Scan for the cell matching the given text and deliver its (x, y) coordinate at center. 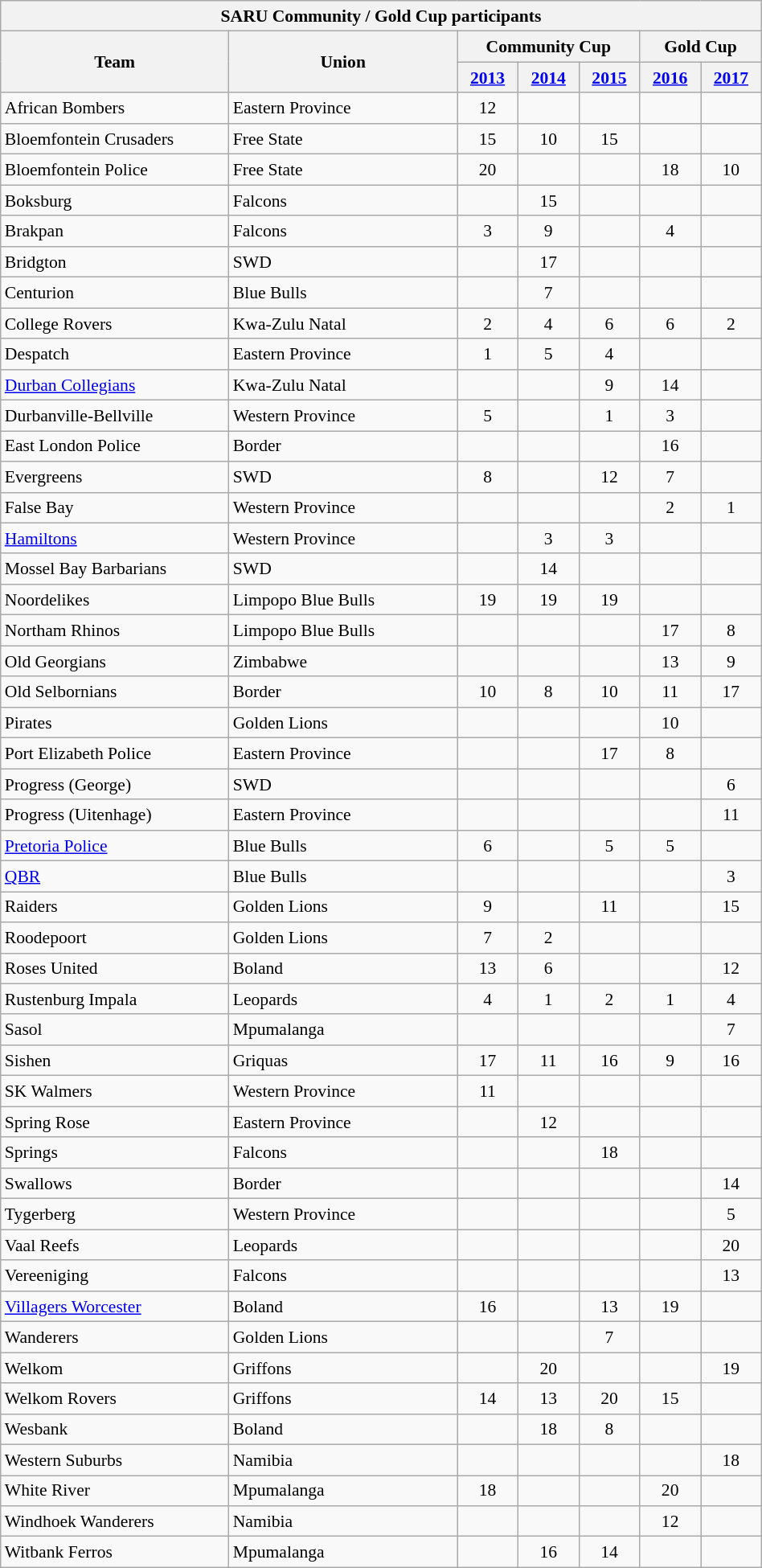
Port Elizabeth Police (115, 753)
Vaal Reefs (115, 1245)
Gold Cup (701, 47)
Brakpan (115, 232)
Windhoek Wanderers (115, 1521)
Old Selbornians (115, 692)
Pirates (115, 723)
Centurion (115, 293)
College Rovers (115, 323)
Durbanville-Bellville (115, 416)
Vereeniging (115, 1275)
Bloemfontein Crusaders (115, 139)
Mossel Bay Barbarians (115, 569)
Sasol (115, 1030)
Tygerberg (115, 1214)
Swallows (115, 1184)
Springs (115, 1153)
Despatch (115, 354)
2017 (731, 78)
Bloemfontein Police (115, 170)
Raiders (115, 907)
Wanderers (115, 1337)
False Bay (115, 507)
Sishen (115, 1061)
2015 (609, 78)
2014 (548, 78)
East London Police (115, 446)
Witbank Ferros (115, 1552)
African Bombers (115, 109)
Roses United (115, 968)
Hamiltons (115, 539)
Community Cup (548, 47)
SARU Community / Gold Cup participants (381, 16)
Evergreens (115, 477)
Rustenburg Impala (115, 999)
2013 (488, 78)
Western Suburbs (115, 1460)
Villagers Worcester (115, 1307)
White River (115, 1491)
Durban Collegians (115, 385)
Progress (George) (115, 784)
2016 (670, 78)
Welkom (115, 1368)
Bridgton (115, 262)
Team (115, 62)
QBR (115, 876)
Zimbabwe (343, 661)
Old Georgians (115, 661)
Progress (Uitenhage) (115, 815)
Roodepoort (115, 938)
SK Walmers (115, 1091)
Noordelikes (115, 600)
Griquas (343, 1061)
Pretoria Police (115, 846)
Welkom Rovers (115, 1398)
Northam Rhinos (115, 630)
Union (343, 62)
Boksburg (115, 200)
Spring Rose (115, 1122)
Wesbank (115, 1429)
